Pinpoint the cell where the given text exists, returning its (X, Y) midpoint coordinate. 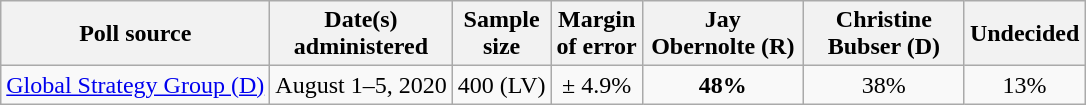
Samplesize (502, 34)
400 (LV) (502, 85)
Undecided (1024, 34)
48% (722, 85)
August 1–5, 2020 (361, 85)
38% (884, 85)
Date(s)administered (361, 34)
± 4.9% (596, 85)
Global Strategy Group (D) (136, 85)
Poll source (136, 34)
13% (1024, 85)
Marginof error (596, 34)
JayObernolte (R) (722, 34)
ChristineBubser (D) (884, 34)
